Return the (x, y) coordinate for the center point of the cell that contains the specified text.  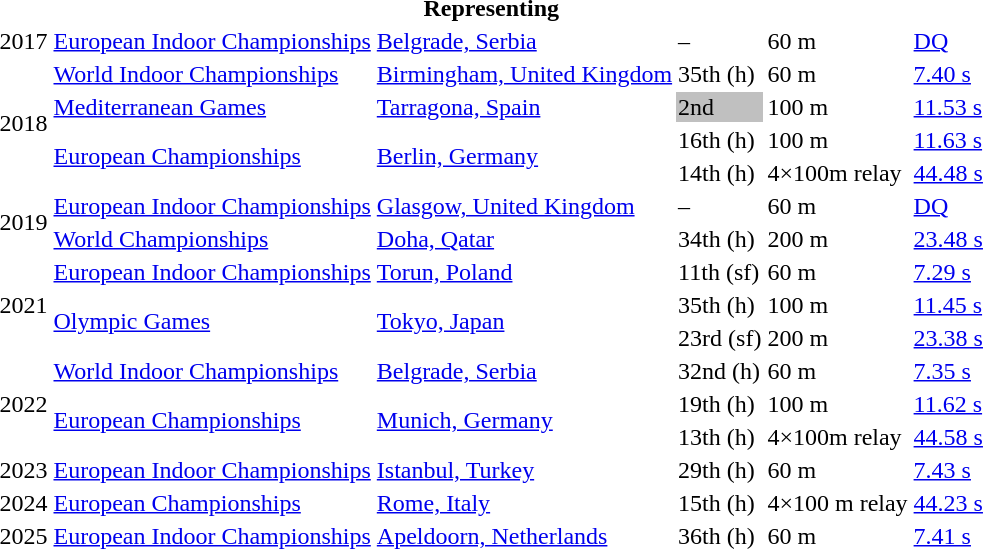
16th (h) (720, 140)
Istanbul, Turkey (524, 470)
15th (h) (720, 503)
Rome, Italy (524, 503)
Torun, Poland (524, 272)
4×100 m relay (838, 503)
34th (h) (720, 239)
Doha, Qatar (524, 239)
Tarragona, Spain (524, 107)
11th (sf) (720, 272)
Glasgow, United Kingdom (524, 206)
2nd (720, 107)
Berlin, Germany (524, 156)
Munich, Germany (524, 420)
Mediterranean Games (212, 107)
Olympic Games (212, 322)
23rd (sf) (720, 338)
29th (h) (720, 470)
14th (h) (720, 173)
Birmingham, United Kingdom (524, 74)
19th (h) (720, 404)
Tokyo, Japan (524, 322)
13th (h) (720, 437)
32nd (h) (720, 371)
World Championships (212, 239)
